Return the (X, Y) coordinate for the center point of the cell that contains the specified text.  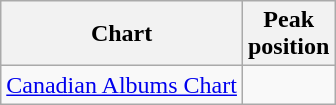
Chart (122, 34)
Canadian Albums Chart (122, 85)
Peakposition (288, 34)
